Output the [x, y] coordinate of the center of the cell containing the given text.  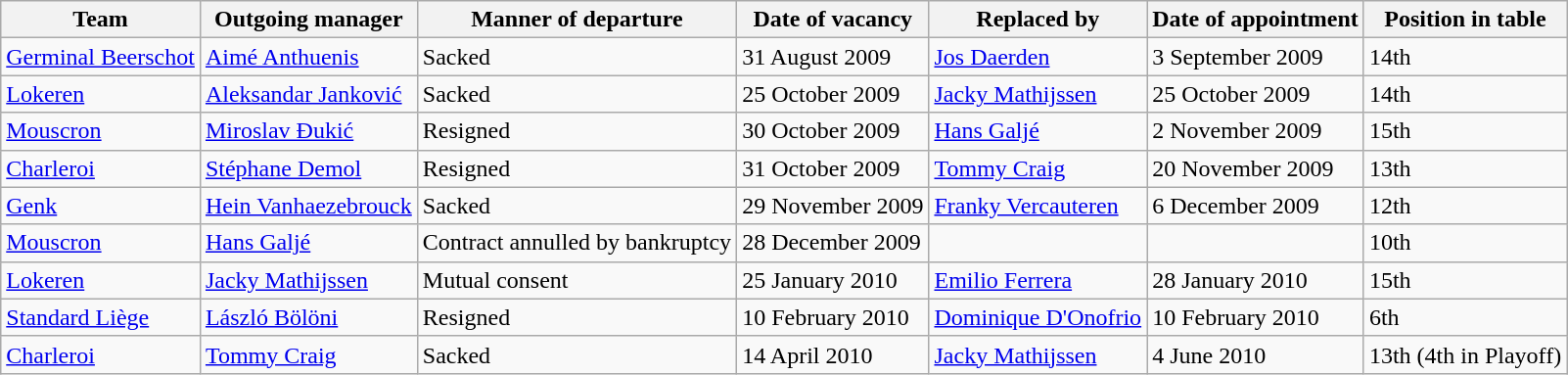
6th [1464, 317]
31 October 2009 [833, 168]
Outgoing manager [308, 20]
13th [1464, 168]
Aleksandar Janković [308, 94]
Dominique D'Onofrio [1038, 317]
Emilio Ferrera [1038, 280]
László Bölöni [308, 317]
Position in table [1464, 20]
Genk [101, 206]
Jos Daerden [1038, 57]
Germinal Beerschot [101, 57]
Date of vacancy [833, 20]
14 April 2010 [833, 354]
28 December 2009 [833, 243]
Franky Vercauteren [1038, 206]
Contract annulled by bankruptcy [576, 243]
3 September 2009 [1256, 57]
Stéphane Demol [308, 168]
Aimé Anthuenis [308, 57]
Mutual consent [576, 280]
Date of appointment [1256, 20]
28 January 2010 [1256, 280]
6 December 2009 [1256, 206]
Replaced by [1038, 20]
Hein Vanhaezebrouck [308, 206]
13th (4th in Playoff) [1464, 354]
4 June 2010 [1256, 354]
12th [1464, 206]
31 August 2009 [833, 57]
Miroslav Đukić [308, 131]
Team [101, 20]
20 November 2009 [1256, 168]
29 November 2009 [833, 206]
10th [1464, 243]
2 November 2009 [1256, 131]
Manner of departure [576, 20]
25 January 2010 [833, 280]
30 October 2009 [833, 131]
Standard Liège [101, 317]
